Extract the (x, y) coordinate from the center of the cell holding the provided text.  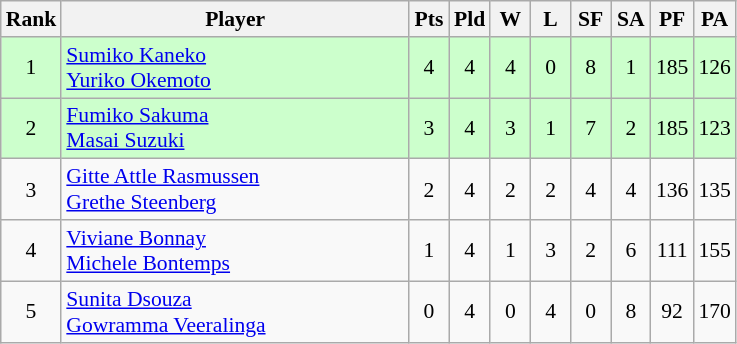
7 (591, 128)
Sunita Dsouza Gowramma Veeralinga (235, 312)
6 (631, 250)
W (510, 19)
170 (714, 312)
Player (235, 19)
PA (714, 19)
Pts (429, 19)
Fumiko Sakuma Masai Suzuki (235, 128)
92 (672, 312)
Sumiko Kaneko Yuriko Okemoto (235, 68)
SA (631, 19)
Pld (470, 19)
136 (672, 190)
Rank (32, 19)
SF (591, 19)
PF (672, 19)
123 (714, 128)
L (550, 19)
Gitte Attle Rasmussen Grethe Steenberg (235, 190)
Viviane Bonnay Michele Bontemps (235, 250)
5 (32, 312)
111 (672, 250)
155 (714, 250)
126 (714, 68)
135 (714, 190)
